Scan for the cell matching the given text and deliver its [X, Y] coordinate at center. 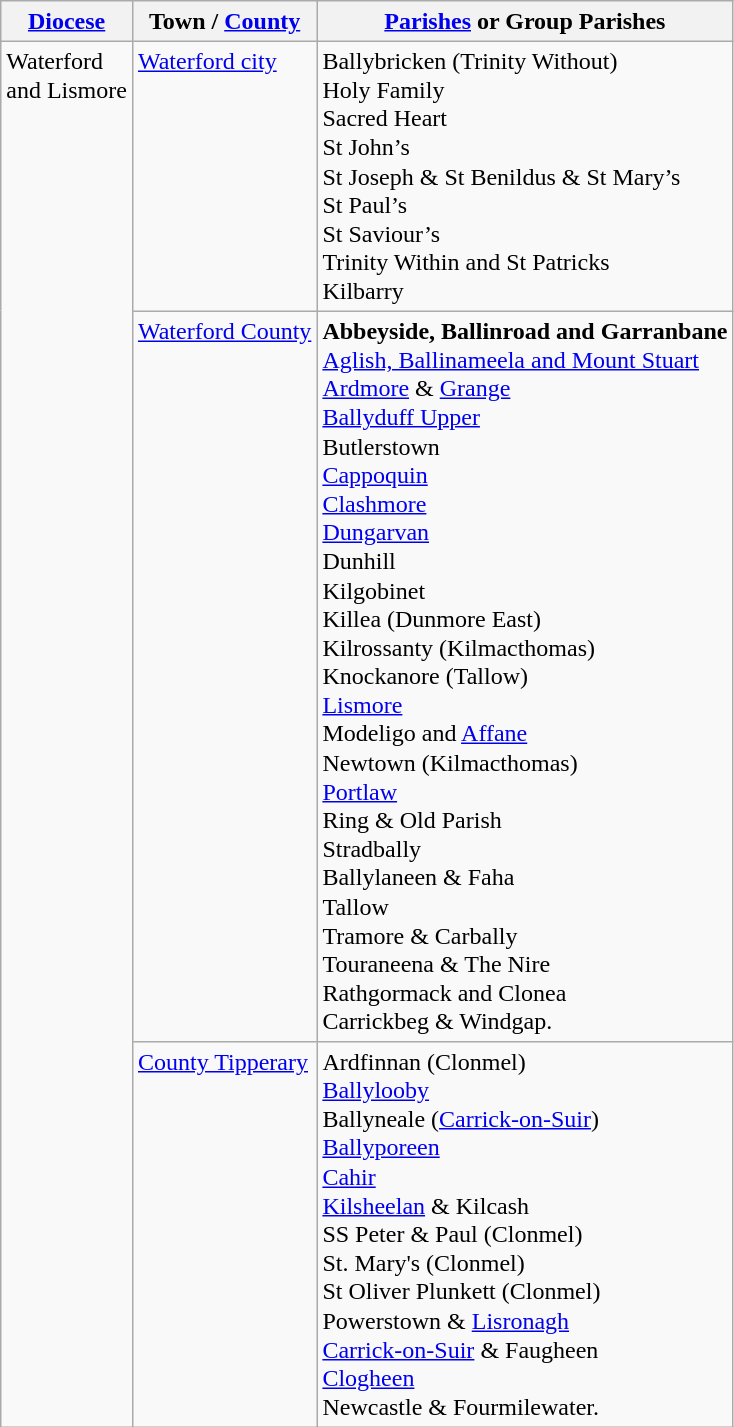
County Tipperary [224, 1234]
Waterford County [224, 676]
Waterfordand Lismore [67, 734]
Town / County [224, 21]
Waterford city [224, 176]
Parishes or Group Parishes [525, 21]
Diocese [67, 21]
